From the cell containing the given text, extract its center point as [x, y] coordinate. 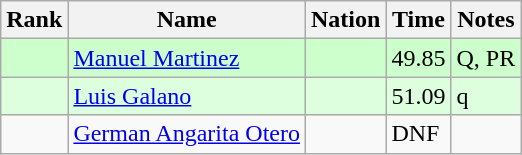
q [486, 96]
Luis Galano [187, 96]
Name [187, 20]
Manuel Martinez [187, 58]
Q, PR [486, 58]
German Angarita Otero [187, 134]
Time [418, 20]
51.09 [418, 96]
DNF [418, 134]
49.85 [418, 58]
Notes [486, 20]
Nation [346, 20]
Rank [34, 20]
